Determine the [X, Y] coordinate at the center of the cell enclosing the given text.  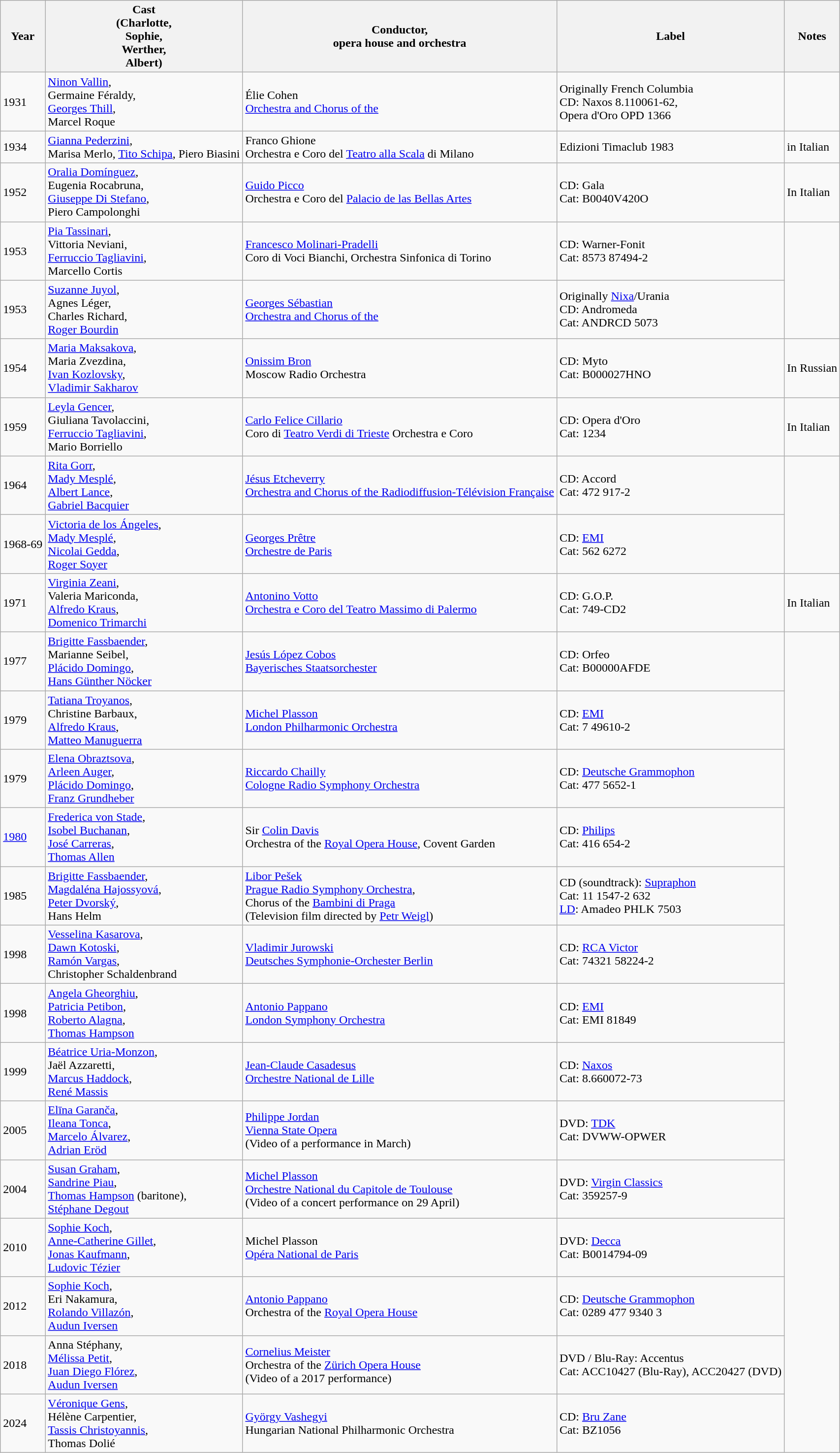
1934 [23, 147]
Oralia Domínguez,Eugenia Rocabruna,Giuseppe Di Stefano,Piero Campolonghi [144, 192]
2004 [23, 1189]
Philippe JordanVienna State Opera(Video of a performance in March) [400, 1130]
Onissim Bron Moscow Radio Orchestra [400, 368]
1968-69 [23, 544]
Frederica von Stade, Isobel Buchanan, José Carreras, Thomas Allen [144, 837]
CD: RCA VictorCat: 74321 58224-2 [670, 954]
Guido PiccoOrchestra e Coro del Palacio de las Bellas Artes [400, 192]
CD: GalaCat: B0040V420O [670, 192]
1964 [23, 485]
Edizioni Timaclub 1983 [670, 147]
Antonino Votto Orchestra e Coro del Teatro Massimo di Palermo [400, 603]
1985 [23, 896]
Originally French ColumbiaCD: Naxos 8.110061-62, Opera d'Oro OPD 1366 [670, 101]
Franco GhioneOrchestra e Coro del Teatro alla Scala di Milano [400, 147]
Maria Maksakova, Maria Zvezdina, Ivan Kozlovsky, Vladimir Sakharov [144, 368]
1952 [23, 192]
DVD: TDKCat: DVWW-OPWER [670, 1130]
Carlo Felice CillarioCoro di Teatro Verdi di Trieste Orchestra e Coro [400, 426]
DVD: DeccaCat: B0014794-09 [670, 1248]
Georges Prêtre Orchestre de Paris [400, 544]
Originally Nixa/UraniaCD: AndromedaCat: ANDRCD 5073 [670, 309]
In Russian [812, 368]
Tatiana Troyanos, Christine Barbaux, Alfredo Kraus, Matteo Manuguerra [144, 720]
CD: Warner-FonitCat: 8573 87494-2 [670, 251]
Georges Sébastian Orchestra and Chorus of the [400, 309]
Elīna Garanča, Ileana Tonca,Marcelo Álvarez, Adrian Eröd [144, 1130]
Conductor,opera house and orchestra [400, 36]
Angela Gheorghiu, Patricia Petibon, Roberto Alagna, Thomas Hampson [144, 1013]
Michel Plasson London Philharmonic Orchestra [400, 720]
CD: PhilipsCat: 416 654-2 [670, 837]
Libor Pešek Prague Radio Symphony Orchestra,Chorus of the Bambini di Praga(Television film directed by Petr Weigl) [400, 896]
Sir Colin Davis Orchestra of the Royal Opera House, Covent Garden [400, 837]
Jesús López Cobos Bayerisches Staatsorchester [400, 661]
CD: OrfeoCat: B00000AFDE [670, 661]
CD: AccordCat: 472 917-2 [670, 485]
Gianna Pederzini,Marisa Merlo, Tito Schipa, Piero Biasini [144, 147]
CD (soundtrack): SupraphonCat: 11 1547-2 632LD: Amadeo PHLK 7503 [670, 896]
Sophie Koch,Eri Nakamura,Rolando Villazón,Audun Iversen [144, 1306]
Cast(Charlotte,Sophie,Werther,Albert) [144, 36]
Sophie Koch,Anne-Catherine Gillet,Jonas Kaufmann,Ludovic Tézier [144, 1248]
CD: EMICat: 7 49610-2 [670, 720]
CD: EMICat: EMI 81849 [670, 1013]
Brigitte Fassbaender,Magdaléna Hajossyová, Peter Dvorský,Hans Helm [144, 896]
in Italian [812, 147]
Jésus Etcheverry Orchestra and Chorus of the Radiodiffusion-Télévision Française [400, 485]
Riccardo Chailly Cologne Radio Symphony Orchestra [400, 779]
Francesco Molinari-PradelliCoro di Voci Bianchi, Orchestra Sinfonica di Torino [400, 251]
Brigitte Fassbaender, Marianne Seibel,Plácido Domingo,Hans Günther Nöcker [144, 661]
2012 [23, 1306]
CD: G.O.P.Cat: 749-CD2 [670, 603]
2010 [23, 1248]
1971 [23, 603]
Michel PlassonOrchestre National du Capitole de Toulouse(Video of a concert performance on 29 April) [400, 1189]
CD: NaxosCat: 8.660072-73 [670, 1071]
Béatrice Uria-Monzon, Jaël Azzaretti, Marcus Haddock, René Massis [144, 1071]
1954 [23, 368]
Cornelius MeisterOrchestra of the Zürich Opera House(Video of a 2017 performance) [400, 1365]
2024 [23, 1423]
2018 [23, 1365]
Elena Obraztsova, Arleen Auger, Plácido Domingo, Franz Grundheber [144, 779]
Antonio Pappano London Symphony Orchestra [400, 1013]
CD: Opera d'OroCat: 1234 [670, 426]
Vesselina Kasarova, Dawn Kotoski, Ramón Vargas, Christopher Schaldenbrand [144, 954]
DVD / Blu-Ray: Accentus Cat: ACC10427 (Blu-Ray), ACC20427 (DVD) [670, 1365]
Label [670, 36]
Antonio PappanoOrchestra of the Royal Opera House [400, 1306]
Susan Graham,Sandrine Piau,Thomas Hampson (baritone),Stéphane Degout [144, 1189]
CD: EMICat: 562 6272 [670, 544]
Rita Gorr, Mady Mesplé, Albert Lance, Gabriel Bacquier [144, 485]
Pia Tassinari,Vittoria Neviani,Ferruccio Tagliavini,Marcello Cortis [144, 251]
Anna Stéphany,Mélissa Petit,Juan Diego Flórez,Audun Iversen [144, 1365]
Victoria de los Ángeles, Mady Mesplé, Nicolai Gedda, Roger Soyer [144, 544]
Year [23, 36]
Ninon Vallin, Germaine Féraldy,Georges Thill,Marcel Roque [144, 101]
Leyla Gencer,Giuliana Tavolaccini,Ferruccio Tagliavini,Mario Borriello [144, 426]
Suzanne Juyol, Agnes Léger, Charles Richard, Roger Bourdin [144, 309]
CD: MytoCat: B000027HNO [670, 368]
Virginia Zeani, Valeria Mariconda, Alfredo Kraus, Domenico Trimarchi [144, 603]
2005 [23, 1130]
Vladimir Jurowski Deutsches Symphonie-Orchester Berlin [400, 954]
CD: Deutsche GrammophonCat: 477 5652-1 [670, 779]
1959 [23, 426]
Véronique Gens,Hélène Carpentier,Tassis Christoyannis,Thomas Dolié [144, 1423]
Notes [812, 36]
1931 [23, 101]
1980 [23, 837]
DVD: Virgin ClassicsCat: 359257-9 [670, 1189]
György VashegyiHungarian National Philharmonic Orchestra [400, 1423]
Michel PlassonOpéra National de Paris [400, 1248]
1999 [23, 1071]
CD: Bru ZaneCat: BZ1056 [670, 1423]
1977 [23, 661]
Élie Cohen Orchestra and Chorus of the [400, 101]
CD: Deutsche GrammophonCat: 0289 477 9340 3 [670, 1306]
Jean-Claude Casadesus Orchestre National de Lille [400, 1071]
